For the text-containing cell, return its midpoint in (x, y) coordinate format. 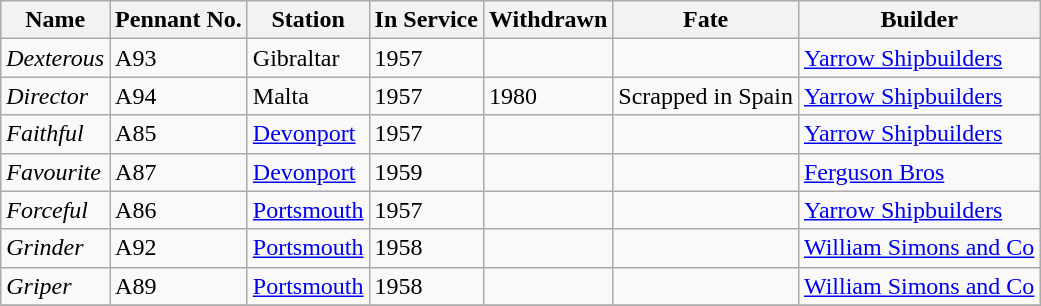
Builder (918, 20)
Dexterous (56, 58)
In Service (426, 20)
Griper (56, 286)
Gibraltar (308, 58)
Faithful (56, 134)
Grinder (56, 248)
Forceful (56, 210)
A94 (179, 96)
Fate (706, 20)
Director (56, 96)
A87 (179, 172)
A86 (179, 210)
Name (56, 20)
Pennant No. (179, 20)
Withdrawn (548, 20)
Favourite (56, 172)
A93 (179, 58)
Station (308, 20)
Scrapped in Spain (706, 96)
A85 (179, 134)
Ferguson Bros (918, 172)
A89 (179, 286)
Malta (308, 96)
1959 (426, 172)
A92 (179, 248)
1980 (548, 96)
